Identify which cell holds the provided text, then report its [X, Y] central coordinate. 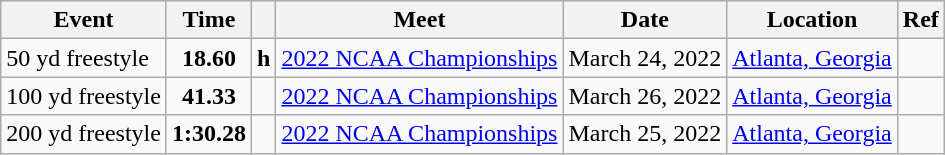
h [263, 58]
March 24, 2022 [645, 58]
41.33 [208, 96]
Meet [420, 20]
200 yd freestyle [84, 134]
Event [84, 20]
Ref [920, 20]
50 yd freestyle [84, 58]
18.60 [208, 58]
Location [812, 20]
100 yd freestyle [84, 96]
1:30.28 [208, 134]
Date [645, 20]
March 25, 2022 [645, 134]
Time [208, 20]
March 26, 2022 [645, 96]
